Scan for the cell matching the given text and deliver its [X, Y] coordinate at center. 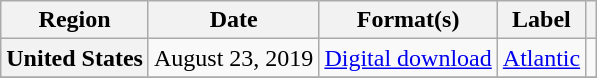
Atlantic [541, 58]
Digital download [408, 58]
United States [75, 58]
Label [541, 20]
Region [75, 20]
Date [233, 20]
Format(s) [408, 20]
August 23, 2019 [233, 58]
